Locate the cell with the specified text and output its (X, Y) center coordinate. 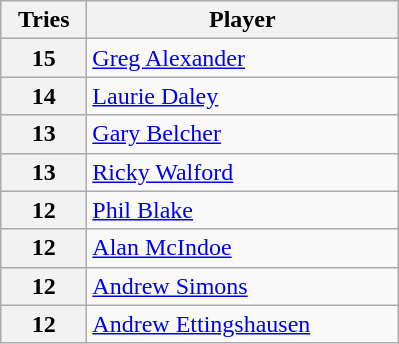
Andrew Simons (242, 286)
Alan McIndoe (242, 248)
15 (44, 58)
Tries (44, 20)
14 (44, 96)
Ricky Walford (242, 172)
Player (242, 20)
Phil Blake (242, 210)
Andrew Ettingshausen (242, 324)
Greg Alexander (242, 58)
Gary Belcher (242, 134)
Laurie Daley (242, 96)
